Identify which cell holds the provided text, then report its (x, y) central coordinate. 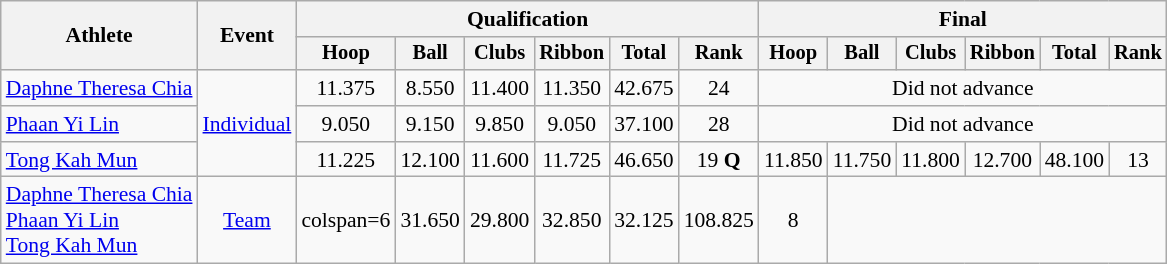
Daphne Theresa ChiaPhaan Yi LinTong Kah Mun (100, 220)
8.550 (430, 88)
46.650 (644, 160)
11.375 (346, 88)
Event (248, 36)
Team (248, 220)
31.650 (430, 220)
42.675 (644, 88)
48.100 (1074, 160)
Athlete (100, 36)
11.600 (500, 160)
29.800 (500, 220)
9.850 (500, 124)
11.750 (862, 160)
12.100 (430, 160)
Phaan Yi Lin (100, 124)
37.100 (644, 124)
Daphne Theresa Chia (100, 88)
Tong Kah Mun (100, 160)
colspan=6 (346, 220)
11.850 (794, 160)
24 (719, 88)
9.150 (430, 124)
13 (1138, 160)
11.400 (500, 88)
12.700 (1002, 160)
8 (794, 220)
19 Q (719, 160)
108.825 (719, 220)
32.850 (572, 220)
11.800 (930, 160)
11.350 (572, 88)
Final (963, 19)
Individual (248, 124)
11.725 (572, 160)
32.125 (644, 220)
Qualification (528, 19)
28 (719, 124)
11.225 (346, 160)
